Search for the cell housing the specified text and yield its [X, Y] center coordinate. 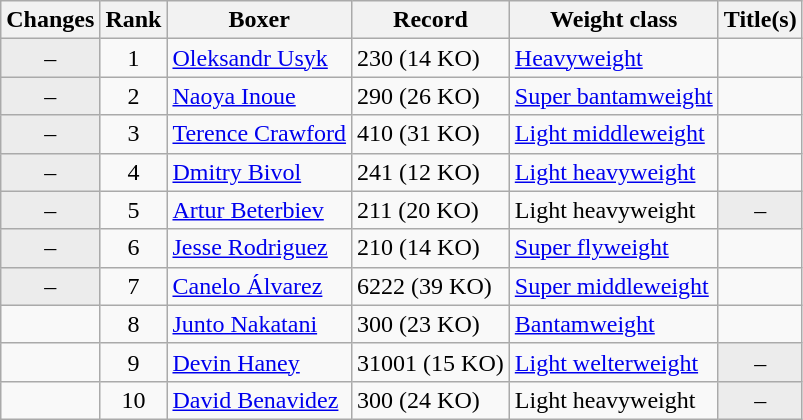
Junto Nakatani [260, 324]
410 (31 KO) [431, 134]
6222 (39 KO) [431, 286]
5 [134, 210]
3 [134, 134]
Light middleweight [614, 134]
Oleksandr Usyk [260, 58]
7 [134, 286]
Jesse Rodriguez [260, 248]
Light welterweight [614, 362]
Weight class [614, 20]
Super middleweight [614, 286]
31001 (15 KO) [431, 362]
Title(s) [760, 20]
Record [431, 20]
4 [134, 172]
6 [134, 248]
Super flyweight [614, 248]
2 [134, 96]
Changes [50, 20]
Artur Beterbiev [260, 210]
1 [134, 58]
210 (14 KO) [431, 248]
Boxer [260, 20]
Canelo Álvarez [260, 286]
Naoya Inoue [260, 96]
David Benavidez [260, 400]
8 [134, 324]
241 (12 KO) [431, 172]
300 (24 KO) [431, 400]
Terence Crawford [260, 134]
Super bantamweight [614, 96]
290 (26 KO) [431, 96]
10 [134, 400]
Bantamweight [614, 324]
230 (14 KO) [431, 58]
Rank [134, 20]
211 (20 KO) [431, 210]
9 [134, 362]
Dmitry Bivol [260, 172]
300 (23 KO) [431, 324]
Devin Haney [260, 362]
Heavyweight [614, 58]
